Locate the cell with the specified text and output its [X, Y] center coordinate. 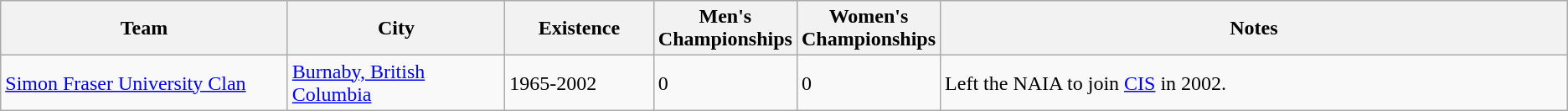
Women's Championships [868, 29]
Team [144, 29]
1965-2002 [580, 82]
City [395, 29]
Simon Fraser University Clan [144, 82]
Notes [1255, 29]
Left the NAIA to join CIS in 2002. [1255, 82]
Existence [580, 29]
Men's Championships [725, 29]
Burnaby, British Columbia [395, 82]
